Return the [X, Y] coordinate for the center point of the cell that contains the specified text.  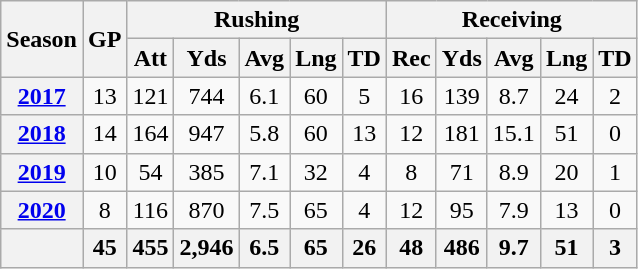
20 [566, 172]
7.1 [264, 172]
10 [104, 172]
14 [104, 134]
2019 [42, 172]
Rec [411, 58]
3 [615, 248]
2020 [42, 210]
7.9 [514, 210]
181 [462, 134]
486 [462, 248]
54 [150, 172]
Rushing [257, 20]
5 [364, 96]
6.1 [264, 96]
48 [411, 248]
95 [462, 210]
2018 [42, 134]
32 [316, 172]
45 [104, 248]
947 [206, 134]
GP [104, 39]
744 [206, 96]
385 [206, 172]
Receiving [512, 20]
8.9 [514, 172]
455 [150, 248]
24 [566, 96]
2017 [42, 96]
870 [206, 210]
6.5 [264, 248]
Att [150, 58]
2,946 [206, 248]
16 [411, 96]
116 [150, 210]
15.1 [514, 134]
Season [42, 39]
7.5 [264, 210]
9.7 [514, 248]
8.7 [514, 96]
164 [150, 134]
139 [462, 96]
5.8 [264, 134]
1 [615, 172]
2 [615, 96]
71 [462, 172]
121 [150, 96]
26 [364, 248]
